For the text-containing cell, return its midpoint in (X, Y) coordinate format. 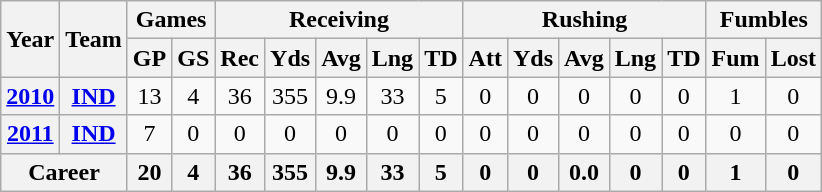
GS (194, 58)
Fumbles (764, 20)
Att (485, 58)
2011 (30, 134)
13 (149, 96)
Lost (793, 58)
Games (170, 20)
Rushing (584, 20)
Year (30, 39)
20 (149, 172)
Fum (736, 58)
2010 (30, 96)
Receiving (339, 20)
Career (64, 172)
7 (149, 134)
Rec (240, 58)
GP (149, 58)
0.0 (584, 172)
Team (94, 39)
